Detect which cell encompasses the target text, then output its (X, Y) center coordinate. 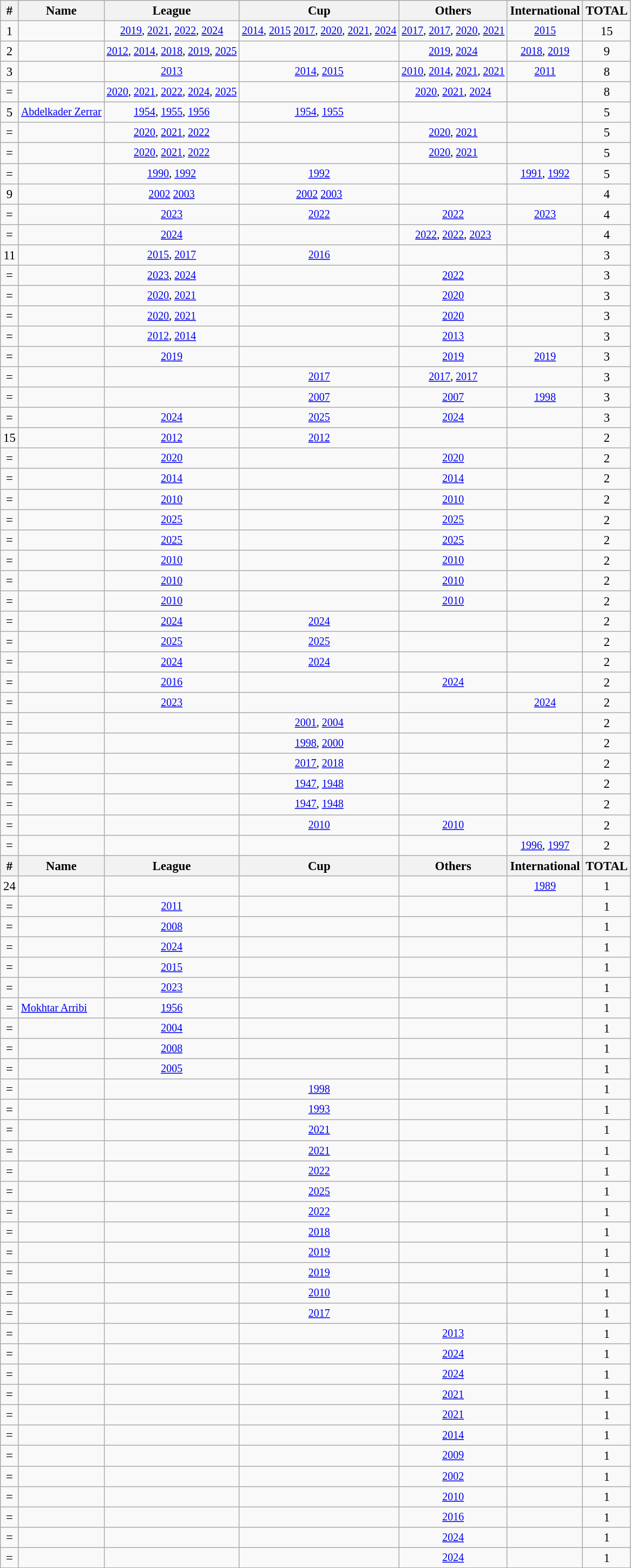
2018, 2019 (545, 51)
2020, 2021, 2022, 2024, 2025 (172, 92)
1990, 1992 (172, 174)
2022, 2022, 2023 (453, 234)
2017, 2017, 2020, 2021 (453, 31)
2019, 2024 (453, 51)
2004 (172, 1029)
24 (10, 886)
Abdelkader Zerrar (61, 113)
1993 (319, 1110)
1992 (319, 174)
2023, 2024 (172, 276)
11 (10, 255)
2001, 2004 (319, 723)
1998, 2000 (319, 743)
2012, 2014 (172, 336)
2010, 2014, 2021, 2021 (453, 72)
1996, 1997 (545, 845)
2012, 2014, 2018, 2019, 2025 (172, 51)
2017, 2018 (319, 764)
2018 (319, 1232)
1989 (545, 886)
2005 (172, 1069)
2009 (453, 1456)
1954, 1955 (319, 113)
2015, 2017 (172, 255)
2017, 2017 (453, 377)
2014, 2015 2017, 2020, 2021, 2024 (319, 31)
2019, 2021, 2022, 2024 (172, 31)
2014, 2015 (319, 72)
1956 (172, 1008)
1954, 1955, 1956 (172, 113)
1991, 1992 (545, 174)
2020, 2021, 2024 (453, 92)
2002 (453, 1476)
Mokhtar Arribi (61, 1008)
